Find where the given text appears and provide that cell's center as (x, y) coordinate. 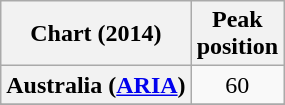
60 (237, 85)
Peakposition (237, 34)
Chart (2014) (96, 34)
Australia (ARIA) (96, 85)
